Detect which cell encompasses the target text, then output its [X, Y] center coordinate. 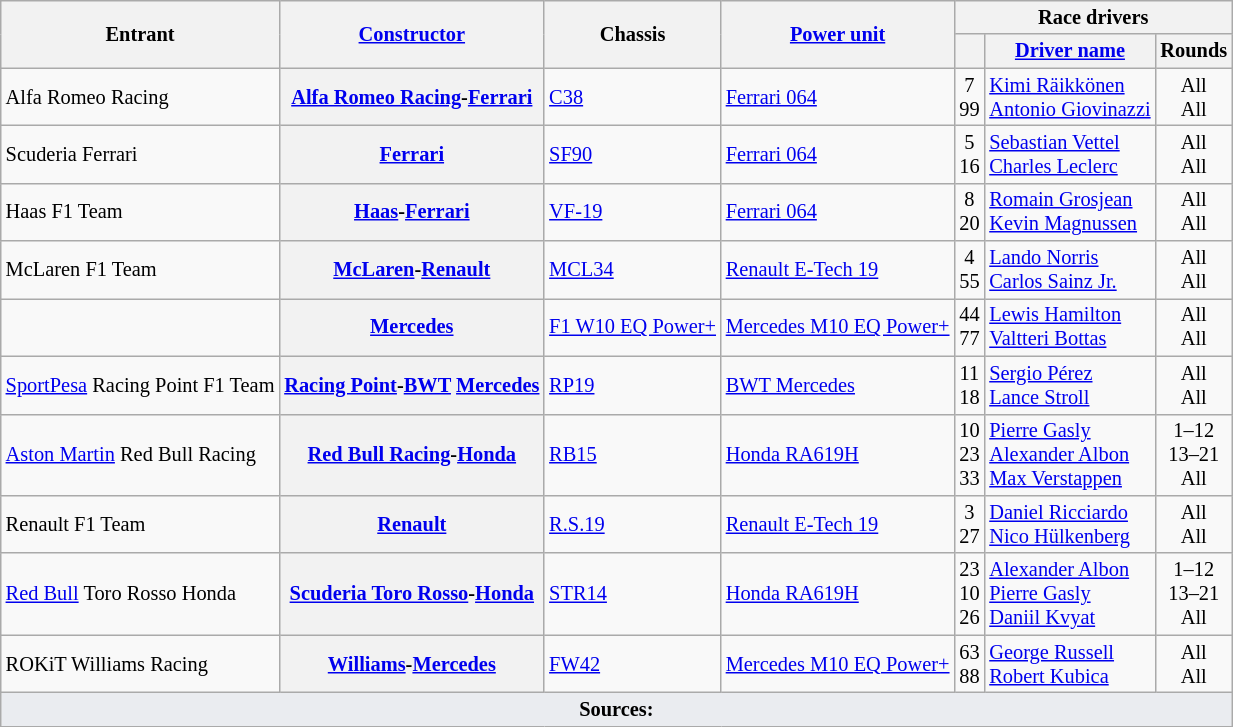
R.S.19 [632, 524]
Lando Norris Carlos Sainz Jr. [1070, 270]
Sebastian Vettel Charles Leclerc [1070, 154]
Kimi Räikkönen Antonio Giovinazzi [1070, 97]
Ferrari [412, 154]
455 [969, 270]
SF90 [632, 154]
C38 [632, 97]
Scuderia Toro Rosso-Honda [412, 594]
Pierre Gasly Alexander Albon Max Verstappen [1070, 455]
Alfa Romeo Racing [140, 97]
Renault [412, 524]
George Russell Robert Kubica [1070, 664]
Mercedes [412, 327]
SportPesa Racing Point F1 Team [140, 385]
Constructor [412, 34]
BWT Mercedes [838, 385]
Rounds [1194, 51]
820 [969, 212]
Race drivers [1093, 17]
231026 [969, 594]
Sergio Pérez Lance Stroll [1070, 385]
327 [969, 524]
McLaren-Renault [412, 270]
ROKiT Williams Racing [140, 664]
4477 [969, 327]
Lewis Hamilton Valtteri Bottas [1070, 327]
Entrant [140, 34]
Power unit [838, 34]
Driver name [1070, 51]
STR14 [632, 594]
Chassis [632, 34]
FW42 [632, 664]
RP19 [632, 385]
Red Bull Toro Rosso Honda [140, 594]
6388 [969, 664]
MCL34 [632, 270]
Haas F1 Team [140, 212]
Williams-Mercedes [412, 664]
1118 [969, 385]
Alfa Romeo Racing-Ferrari [412, 97]
516 [969, 154]
RB15 [632, 455]
McLaren F1 Team [140, 270]
F1 W10 EQ Power+ [632, 327]
Renault F1 Team [140, 524]
Alexander Albon Pierre Gasly Daniil Kvyat [1070, 594]
Daniel Ricciardo Nico Hülkenberg [1070, 524]
Haas-Ferrari [412, 212]
Racing Point-BWT Mercedes [412, 385]
Romain Grosjean Kevin Magnussen [1070, 212]
Red Bull Racing-Honda [412, 455]
Sources: [616, 709]
Scuderia Ferrari [140, 154]
102333 [969, 455]
Aston Martin Red Bull Racing [140, 455]
799 [969, 97]
VF-19 [632, 212]
